Determine the [X, Y] coordinate at the center of the cell enclosing the given text.  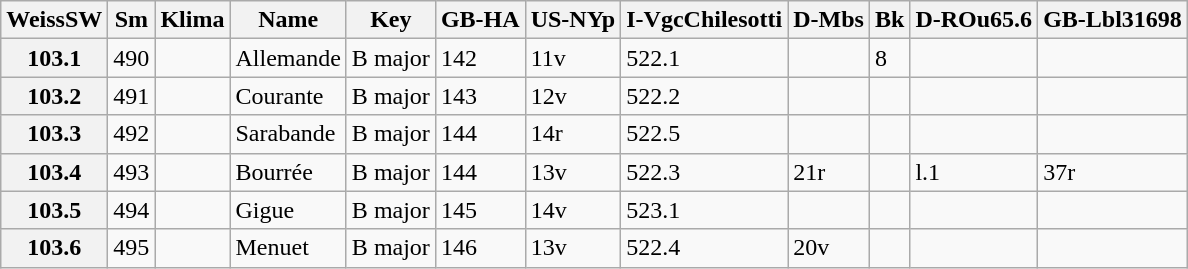
14v [573, 210]
103.4 [54, 172]
522.1 [704, 58]
GB-Lbl31698 [1113, 20]
11v [573, 58]
GB-HA [480, 20]
146 [480, 248]
l.1 [974, 172]
491 [132, 96]
103.3 [54, 134]
Klima [192, 20]
493 [132, 172]
490 [132, 58]
103.2 [54, 96]
21r [829, 172]
US-NYp [573, 20]
143 [480, 96]
103.5 [54, 210]
Gigue [288, 210]
522.3 [704, 172]
Menuet [288, 248]
14r [573, 134]
492 [132, 134]
I-VgcChilesotti [704, 20]
Bk [889, 20]
522.2 [704, 96]
522.4 [704, 248]
523.1 [704, 210]
494 [132, 210]
37r [1113, 172]
D-ROu65.6 [974, 20]
Name [288, 20]
142 [480, 58]
Key [390, 20]
103.1 [54, 58]
20v [829, 248]
Sarabande [288, 134]
145 [480, 210]
12v [573, 96]
Allemande [288, 58]
Bourrée [288, 172]
Courante [288, 96]
WeissSW [54, 20]
Sm [132, 20]
D-Mbs [829, 20]
495 [132, 248]
103.6 [54, 248]
522.5 [704, 134]
8 [889, 58]
